Search for the cell housing the specified text and yield its (X, Y) center coordinate. 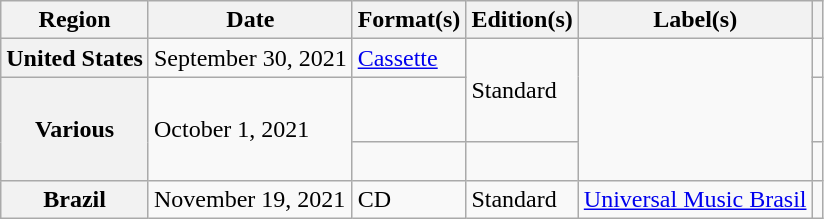
Edition(s) (522, 20)
Cassette (409, 58)
September 30, 2021 (250, 58)
November 19, 2021 (250, 199)
October 1, 2021 (250, 128)
Various (75, 128)
Universal Music Brasil (695, 199)
Region (75, 20)
Date (250, 20)
Brazil (75, 199)
United States (75, 58)
CD (409, 199)
Format(s) (409, 20)
Label(s) (695, 20)
